Identify which cell holds the provided text, then report its (X, Y) central coordinate. 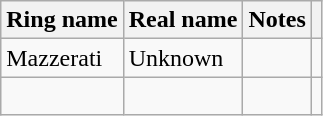
Mazzerati (62, 58)
Unknown (183, 58)
Ring name (62, 20)
Notes (277, 20)
Real name (183, 20)
